Return (x, y) of the center of cell containing provided text 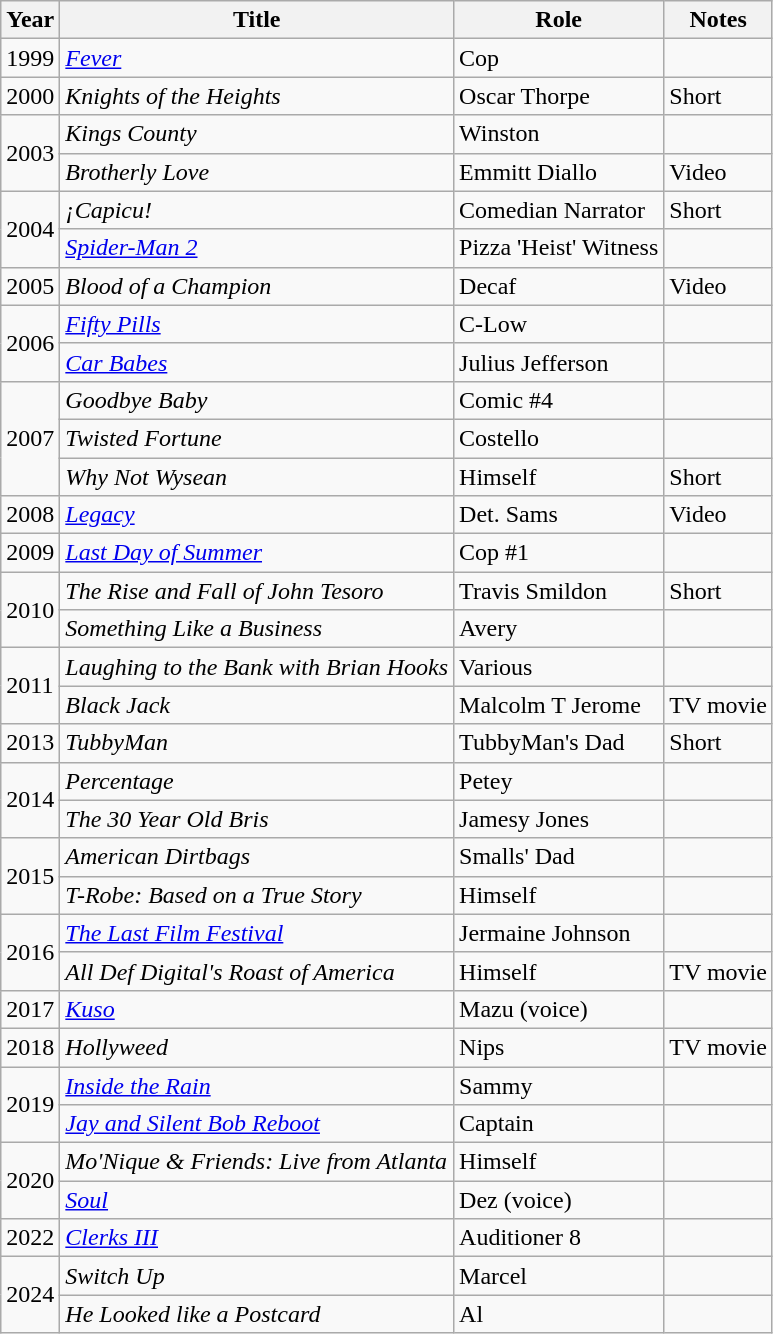
Dez (voice) (559, 1200)
Year (30, 20)
Sammy (559, 1085)
Mo'Nique & Friends: Live from Atlanta (257, 1162)
2024 (30, 1295)
Marcel (559, 1276)
Spider-Man 2 (257, 248)
Cop #1 (559, 553)
TubbyMan (257, 743)
Oscar Thorpe (559, 96)
Fever (257, 58)
2015 (30, 876)
Blood of a Champion (257, 286)
Jay and Silent Bob Reboot (257, 1124)
Jermaine Johnson (559, 933)
All Def Digital's Roast of America (257, 971)
Al (559, 1314)
2016 (30, 952)
Twisted Fortune (257, 438)
2017 (30, 1009)
Kings County (257, 134)
The 30 Year Old Bris (257, 819)
Winston (559, 134)
Captain (559, 1124)
The Rise and Fall of John Tesoro (257, 591)
Goodbye Baby (257, 400)
Comedian Narrator (559, 210)
2004 (30, 229)
2006 (30, 343)
2019 (30, 1104)
Inside the Rain (257, 1085)
Percentage (257, 781)
Something Like a Business (257, 629)
Legacy (257, 515)
2010 (30, 610)
Auditioner 8 (559, 1238)
Role (559, 20)
Julius Jefferson (559, 362)
Switch Up (257, 1276)
Soul (257, 1200)
Hollyweed (257, 1047)
2007 (30, 438)
Brotherly Love (257, 172)
Black Jack (257, 705)
2014 (30, 800)
Car Babes (257, 362)
2005 (30, 286)
Pizza 'Heist' Witness (559, 248)
1999 (30, 58)
Petey (559, 781)
¡Capicu! (257, 210)
Title (257, 20)
Det. Sams (559, 515)
Nips (559, 1047)
Mazu (voice) (559, 1009)
Kuso (257, 1009)
Why Not Wysean (257, 477)
2022 (30, 1238)
2009 (30, 553)
Laughing to the Bank with Brian Hooks (257, 667)
The Last Film Festival (257, 933)
Malcolm T Jerome (559, 705)
2008 (30, 515)
T-Robe: Based on a True Story (257, 895)
Smalls' Dad (559, 857)
Cop (559, 58)
Last Day of Summer (257, 553)
Comic #4 (559, 400)
2013 (30, 743)
Fifty Pills (257, 324)
Avery (559, 629)
Clerks III (257, 1238)
Travis Smildon (559, 591)
2011 (30, 686)
2018 (30, 1047)
Costello (559, 438)
Decaf (559, 286)
He Looked like a Postcard (257, 1314)
American Dirtbags (257, 857)
2000 (30, 96)
Jamesy Jones (559, 819)
C-Low (559, 324)
Notes (718, 20)
Emmitt Diallo (559, 172)
TubbyMan's Dad (559, 743)
2020 (30, 1181)
2003 (30, 153)
Knights of the Heights (257, 96)
Various (559, 667)
